Pinpoint the cell where the given text exists, returning its (X, Y) midpoint coordinate. 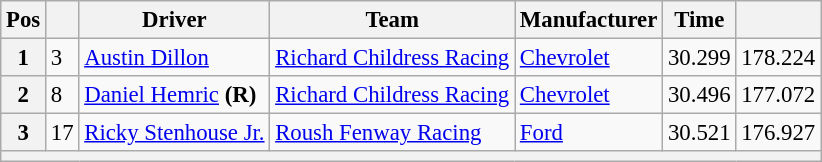
Driver (174, 20)
2 (24, 95)
Team (392, 20)
178.224 (778, 58)
Manufacturer (589, 20)
30.496 (700, 95)
Daniel Hemric (R) (174, 95)
1 (24, 58)
177.072 (778, 95)
30.521 (700, 133)
Roush Fenway Racing (392, 133)
17 (62, 133)
8 (62, 95)
Ricky Stenhouse Jr. (174, 133)
Ford (589, 133)
176.927 (778, 133)
30.299 (700, 58)
Austin Dillon (174, 58)
Time (700, 20)
Pos (24, 20)
